For the text-containing cell, return its midpoint in [x, y] coordinate format. 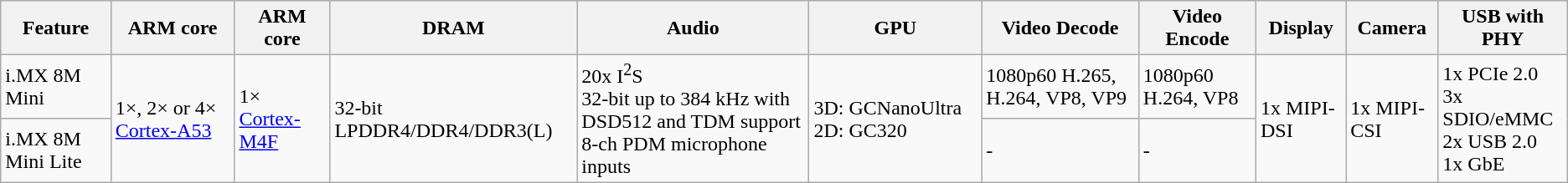
Display [1300, 28]
GPU [895, 28]
1x PCIe 2.03x SDIO/eMMC2x USB 2.01x GbE [1503, 119]
Feature [56, 28]
i.MX 8M Mini Lite [56, 150]
1080p60 H.265, H.264, VP8, VP9 [1060, 87]
Audio [694, 28]
1x MIPI-DSI [1300, 119]
Camera [1392, 28]
1×, 2× or 4× Cortex-A53 [173, 119]
20x I2S32-bit up to 384 kHz with DSD512 and TDM support8-ch PDM microphone inputs [694, 119]
1x MIPI-CSI [1392, 119]
i.MX 8M Mini [56, 87]
3D: GCNanoUltra 2D: GC320 [895, 119]
DRAM [454, 28]
1080p60 H.264, VP8 [1197, 87]
32-bit LPDDR4/DDR4/DDR3(L) [454, 119]
1× Cortex-M4F [282, 119]
Video Encode [1197, 28]
Video Decode [1060, 28]
USB with PHY [1503, 28]
